Extract the (X, Y) coordinate from the center of the cell holding the provided text.  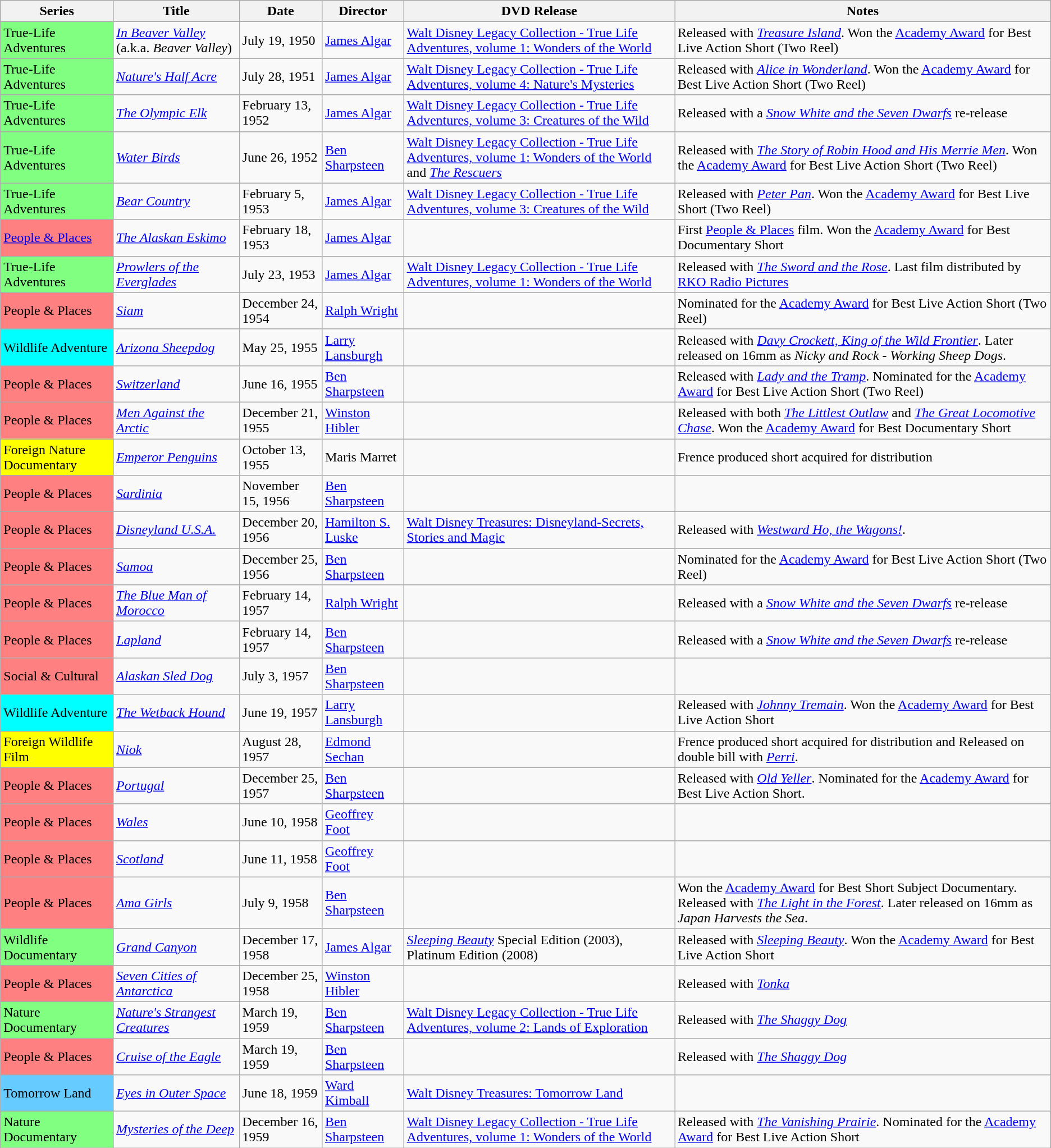
Lapland (176, 640)
June 19, 1957 (281, 713)
June 26, 1952 (281, 157)
Tomorrow Land (57, 1094)
Released with Alice in Wonderland. Won the Academy Award for Best Live Action Short (Two Reel) (863, 76)
Men Against the Arctic (176, 420)
Bear Country (176, 201)
Walt Disney Legacy Collection - True Life Adventures, volume 2: Lands of Exploration (539, 1019)
Sardinia (176, 494)
Released with both The Littlest Outlaw and The Great Locomotive Chase. Won the Academy Award for Best Documentary Short (863, 420)
Grand Canyon (176, 946)
August 28, 1957 (281, 749)
Released with The Vanishing Prairie. Nominated for the Academy Award for Best Live Action Short (863, 1129)
Director (363, 11)
Released with Johnny Tremain. Won the Academy Award for Best Live Action Short (863, 713)
Switzerland (176, 384)
Emperor Penguins (176, 457)
Water Birds (176, 157)
June 11, 1958 (281, 859)
December 25, 1958 (281, 984)
November 15, 1956 (281, 494)
December 24, 1954 (281, 311)
The Wetback Hound (176, 713)
Released with Old Yeller. Nominated for the Academy Award for Best Live Action Short. (863, 786)
Released with Westward Ho, the Wagons!. (863, 530)
October 13, 1955 (281, 457)
Walt Disney Legacy Collection - True Life Adventures, volume 4: Nature's Mysteries (539, 76)
Ward Kimball (363, 1094)
Date (281, 11)
Wales (176, 822)
Cruise of the Eagle (176, 1056)
Maris Marret (363, 457)
Disneyland U.S.A. (176, 530)
Niok (176, 749)
Prowlers of the Everglades (176, 274)
Nature's Half Acre (176, 76)
Alaskan Sled Dog (176, 676)
Walt Disney Legacy Collection - True Life Adventures, volume 1: Wonders of the World and The Rescuers (539, 157)
Notes (863, 11)
June 18, 1959 (281, 1094)
Released with The Sword and the Rose. Last film distributed by RKO Radio Pictures (863, 274)
Foreign Wildlife Film (57, 749)
The Alaskan Eskimo (176, 238)
Mysteries of the Deep (176, 1129)
Won the Academy Award for Best Short Subject Documentary. Released with The Light in the Forest. Later released on 16mm as Japan Harvests the Sea. (863, 903)
Sleeping Beauty Special Edition (2003), Platinum Edition (2008) (539, 946)
The Olympic Elk (176, 113)
Walt Disney Treasures: Disneyland-Secrets, Stories and Magic (539, 530)
July 28, 1951 (281, 76)
Released with The Story of Robin Hood and His Merrie Men. Won the Academy Award for Best Live Action Short (Two Reel) (863, 157)
February 18, 1953 (281, 238)
Siam (176, 311)
Samoa (176, 567)
Arizona Sheepdog (176, 347)
Ama Girls (176, 903)
DVD Release (539, 11)
July 19, 1950 (281, 40)
December 16, 1959 (281, 1129)
May 25, 1955 (281, 347)
Portugal (176, 786)
Edmond Sechan (363, 749)
Released with Davy Crockett, King of the Wild Frontier. Later released on 16mm as Nicky and Rock - Working Sheep Dogs. (863, 347)
July 23, 1953 (281, 274)
Foreign Nature Documentary (57, 457)
Released with Treasure Island. Won the Academy Award for Best Live Action Short (Two Reel) (863, 40)
Seven Cities of Antarctica (176, 984)
Frence produced short acquired for distribution (863, 457)
Released with Lady and the Tramp. Nominated for the Academy Award for Best Live Action Short (Two Reel) (863, 384)
Social & Cultural (57, 676)
December 25, 1956 (281, 567)
June 10, 1958 (281, 822)
February 13, 1952 (281, 113)
Series (57, 11)
Walt Disney Treasures: Tomorrow Land (539, 1094)
December 20, 1956 (281, 530)
Released with Sleeping Beauty. Won the Academy Award for Best Live Action Short (863, 946)
December 21, 1955 (281, 420)
Frence produced short acquired for distribution and Released on double bill with Perri. (863, 749)
In Beaver Valley (a.k.a. Beaver Valley) (176, 40)
Scotland (176, 859)
July 9, 1958 (281, 903)
First People & Places film. Won the Academy Award for Best Documentary Short (863, 238)
February 5, 1953 (281, 201)
December 17, 1958 (281, 946)
Wildlife Documentary (57, 946)
Nature's Strangest Creatures (176, 1019)
The Blue Man of Morocco (176, 603)
June 16, 1955 (281, 384)
December 25, 1957 (281, 786)
Title (176, 11)
Released with Tonka (863, 984)
Hamilton S. Luske (363, 530)
July 3, 1957 (281, 676)
Eyes in Outer Space (176, 1094)
Released with Peter Pan. Won the Academy Award for Best Live Short (Two Reel) (863, 201)
